For the text-containing cell, return its midpoint in (x, y) coordinate format. 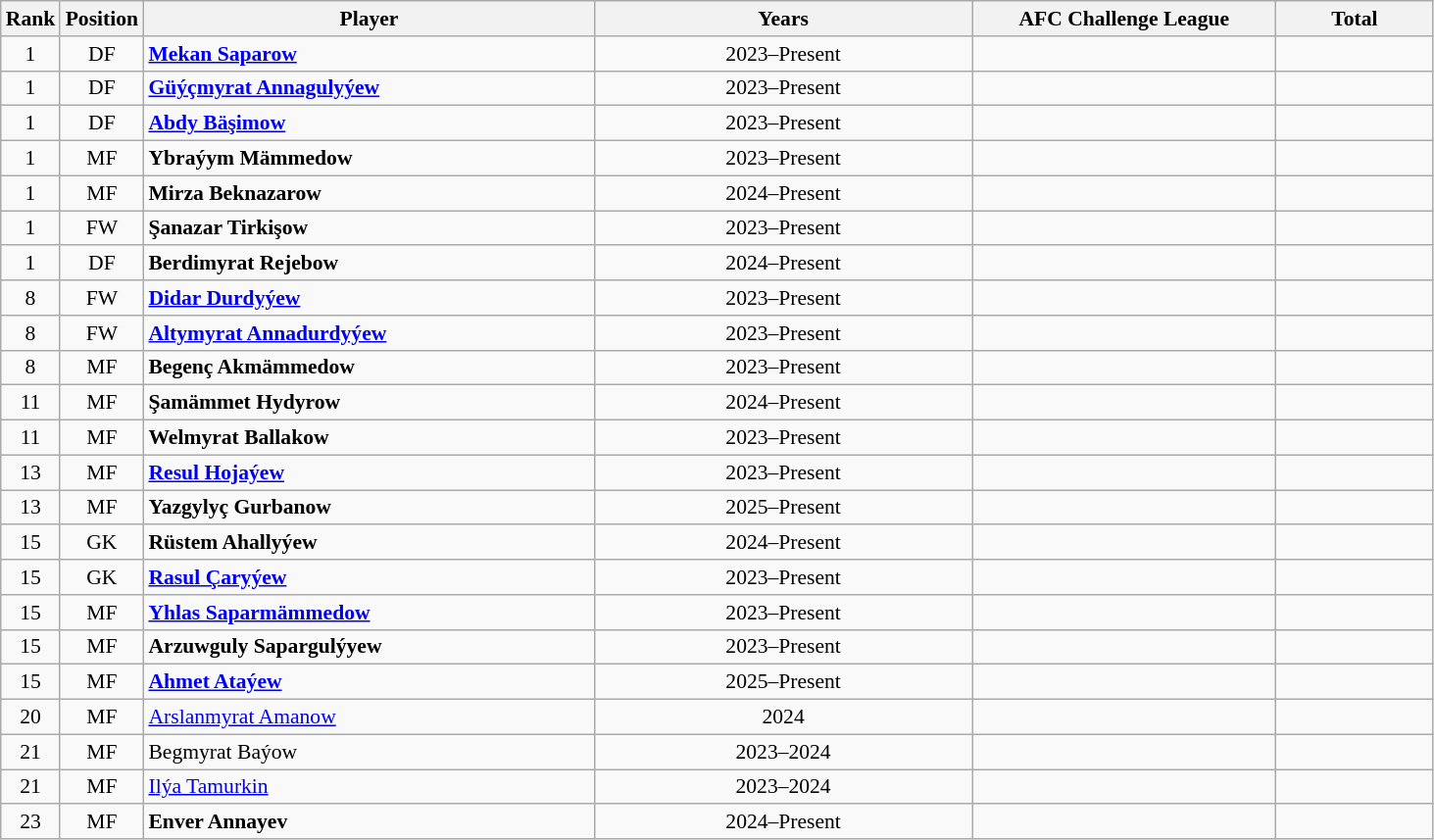
Didar Durdyýew (369, 298)
Mekan Saparow (369, 54)
Güýçmyrat Annagulyýew (369, 88)
Resul Hojaýew (369, 472)
Years (784, 19)
Player (369, 19)
Berdimyrat Rejebow (369, 264)
Ybraýym Mämmedow (369, 159)
23 (31, 822)
2024 (784, 717)
Welmyrat Ballakow (369, 438)
Position (102, 19)
Rüstem Ahallyýew (369, 543)
Begmyrat Baýow (369, 752)
Yhlas Saparmämmedow (369, 613)
Rank (31, 19)
Arslanmyrat Amanow (369, 717)
Rasul Çaryýew (369, 577)
Altymyrat Annadurdyýew (369, 333)
Şanazar Tirkişow (369, 228)
Ilýa Tamurkin (369, 787)
Mirza Beknazarow (369, 193)
Şamämmet Hydyrow (369, 403)
AFC Challenge League (1124, 19)
Arzuwguly Sapargulýyew (369, 647)
Begenç Akmämmedow (369, 368)
Enver Annayev (369, 822)
Ahmet Ataýew (369, 682)
Abdy Bäşimow (369, 124)
Yazgylyç Gurbanow (369, 508)
20 (31, 717)
Total (1355, 19)
